Provide the [X, Y] coordinate of the cell's center where the given text is located.  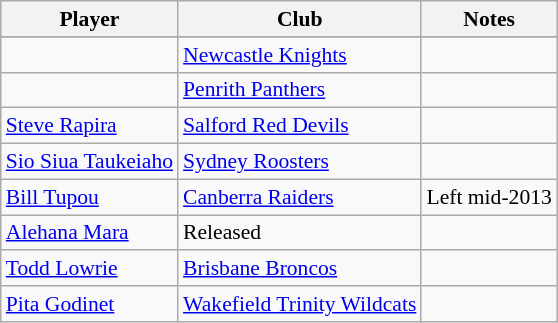
Alehana Mara [90, 233]
Notes [488, 19]
Steve Rapira [90, 126]
Canberra Raiders [300, 197]
Released [300, 233]
Left mid-2013 [488, 197]
Penrith Panthers [300, 90]
Pita Godinet [90, 304]
Brisbane Broncos [300, 269]
Newcastle Knights [300, 55]
Todd Lowrie [90, 269]
Wakefield Trinity Wildcats [300, 304]
Salford Red Devils [300, 126]
Bill Tupou [90, 197]
Club [300, 19]
Sio Siua Taukeiaho [90, 162]
Sydney Roosters [300, 162]
Player [90, 19]
